Pinpoint the cell where the given text exists, returning its [x, y] midpoint coordinate. 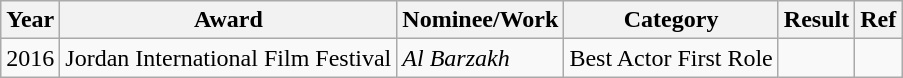
Al Barzakh [480, 58]
2016 [30, 58]
Award [228, 20]
Ref [878, 20]
Nominee/Work [480, 20]
Result [816, 20]
Jordan International Film Festival [228, 58]
Category [671, 20]
Year [30, 20]
Best Actor First Role [671, 58]
